Output the (x, y) coordinate of the center of the cell containing the given text.  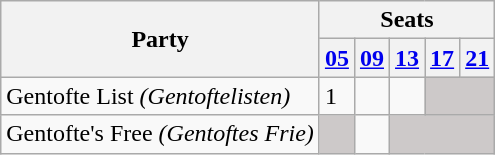
Gentofte's Free (Gentoftes Frie) (160, 134)
13 (408, 58)
Party (160, 39)
05 (336, 58)
Gentofte List (Gentoftelisten) (160, 96)
21 (478, 58)
Seats (406, 20)
17 (442, 58)
1 (336, 96)
09 (372, 58)
